Determine the [X, Y] coordinate at the center of the cell enclosing the given text.  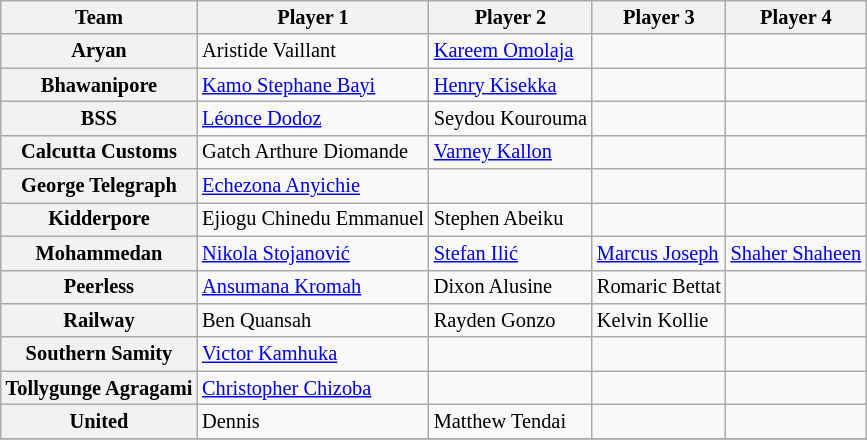
Ejiogu Chinedu Emmanuel [313, 219]
Kelvin Kollie [659, 320]
Aryan [99, 51]
Aristide Vaillant [313, 51]
Christopher Chizoba [313, 388]
Dennis [313, 421]
Player 2 [510, 17]
Marcus Joseph [659, 253]
Southern Samity [99, 354]
Stephen Abeiku [510, 219]
Nikola Stojanović [313, 253]
Kamo Stephane Bayi [313, 85]
United [99, 421]
Léonce Dodoz [313, 118]
Player 1 [313, 17]
Ansumana Kromah [313, 287]
Player 3 [659, 17]
Mohammedan [99, 253]
Romaric Bettat [659, 287]
BSS [99, 118]
Tollygunge Agragami [99, 388]
Kidderpore [99, 219]
Henry Kisekka [510, 85]
George Telegraph [99, 186]
Echezona Anyichie [313, 186]
Shaher Shaheen [796, 253]
Victor Kamhuka [313, 354]
Rayden Gonzo [510, 320]
Varney Kallon [510, 152]
Kareem Omolaja [510, 51]
Bhawanipore [99, 85]
Matthew Tendai [510, 421]
Team [99, 17]
Railway [99, 320]
Stefan Ilić [510, 253]
Player 4 [796, 17]
Calcutta Customs [99, 152]
Peerless [99, 287]
Seydou Kourouma [510, 118]
Gatch Arthure Diomande [313, 152]
Dixon Alusine [510, 287]
Ben Quansah [313, 320]
